Determine the [x, y] coordinate at the center of the cell enclosing the given text.  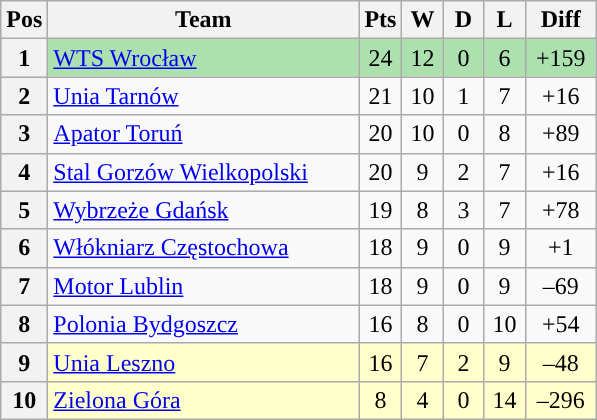
+159 [560, 58]
Pos [24, 20]
–69 [560, 286]
Stal Gorzów Wielkopolski [204, 172]
W [422, 20]
12 [422, 58]
14 [504, 400]
Unia Tarnów [204, 96]
Diff [560, 20]
+89 [560, 134]
–48 [560, 362]
24 [380, 58]
D [464, 20]
Team [204, 20]
Włókniarz Częstochowa [204, 248]
Pts [380, 20]
Zielona Góra [204, 400]
+54 [560, 324]
L [504, 20]
Motor Lublin [204, 286]
+78 [560, 210]
WTS Wrocław [204, 58]
Polonia Bydgoszcz [204, 324]
19 [380, 210]
–296 [560, 400]
+1 [560, 248]
Unia Leszno [204, 362]
Apator Toruń [204, 134]
5 [24, 210]
Wybrzeże Gdańsk [204, 210]
21 [380, 96]
